Pinpoint the cell where the given text exists, returning its (x, y) midpoint coordinate. 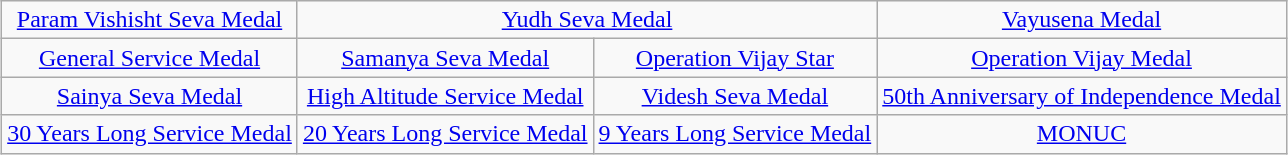
General Service Medal (150, 58)
30 Years Long Service Medal (150, 134)
50th Anniversary of Independence Medal (1082, 96)
Param Vishisht Seva Medal (150, 20)
Sainya Seva Medal (150, 96)
Videsh Seva Medal (735, 96)
Operation Vijay Star (735, 58)
Vayusena Medal (1082, 20)
20 Years Long Service Medal (445, 134)
MONUC (1082, 134)
Samanya Seva Medal (445, 58)
9 Years Long Service Medal (735, 134)
High Altitude Service Medal (445, 96)
Operation Vijay Medal (1082, 58)
Yudh Seva Medal (586, 20)
